Locate the cell with the specified text and output its [X, Y] center coordinate. 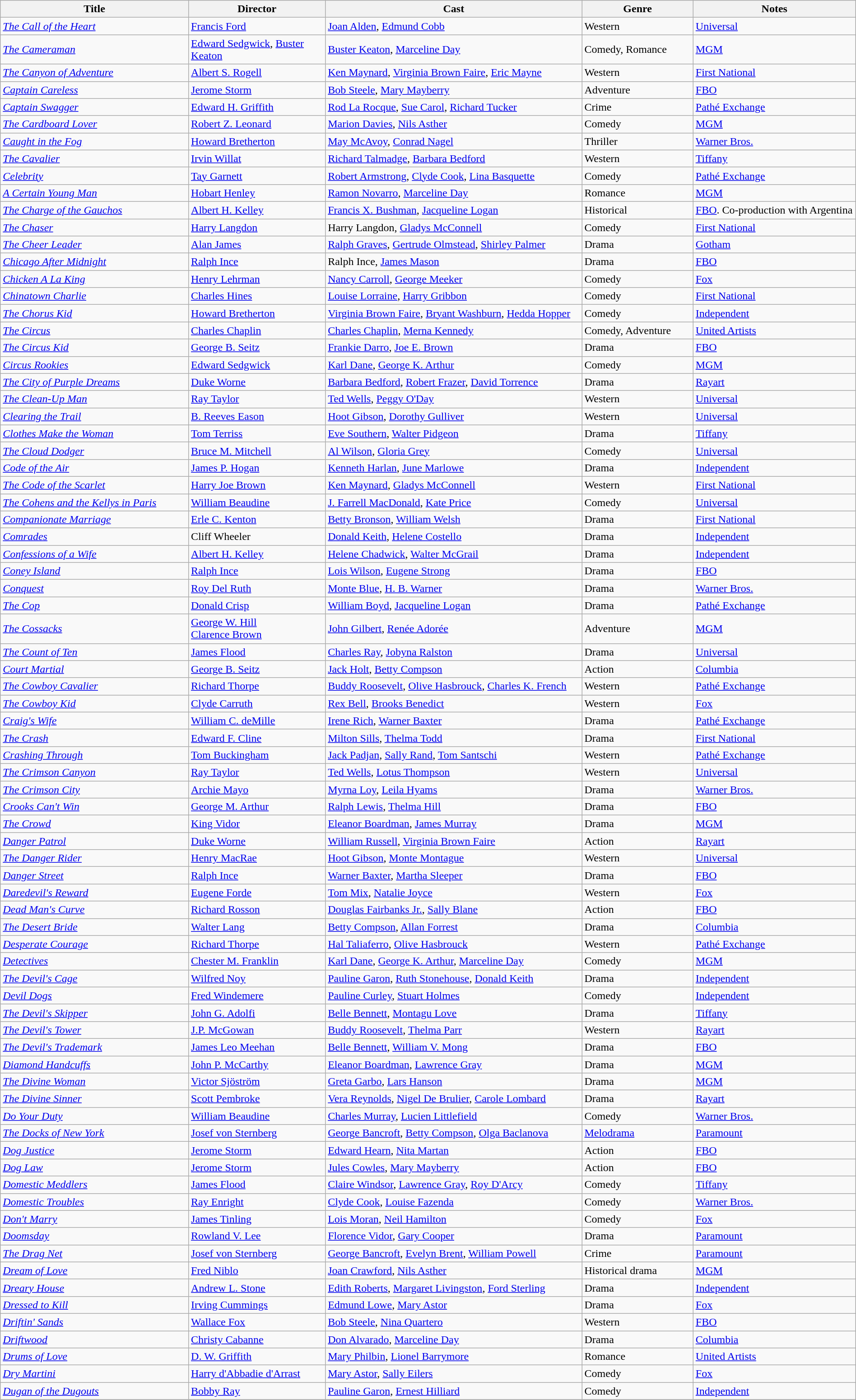
Tom Terriss [257, 433]
Dog Justice [95, 1150]
Clearing the Trail [95, 416]
Irene Rich, Warner Baxter [454, 721]
Frankie Darro, Joe E. Brown [454, 348]
Hobart Henley [257, 193]
May McAvoy, Conrad Nagel [454, 141]
Rex Bell, Brooks Benedict [454, 703]
Edward Sedgwick [257, 365]
The Canyon of Adventure [95, 73]
The Drag Net [95, 1253]
Buster Keaton, Marceline Day [454, 50]
Captain Swagger [95, 107]
Helene Chadwick, Walter McGrail [454, 554]
Lois Wilson, Eugene Strong [454, 571]
Karl Dane, George K. Arthur, Marceline Day [454, 961]
Bob Steele, Nina Quartero [454, 1322]
Rowland V. Lee [257, 1236]
Belle Bennett, Montagu Love [454, 1013]
Ralph Graves, Gertrude Olmstead, Shirley Palmer [454, 245]
Chinatown Charlie [95, 296]
Do Your Duty [95, 1116]
Hoot Gibson, Monte Montague [454, 858]
Domestic Meddlers [95, 1185]
Roy Del Ruth [257, 588]
Historical [637, 210]
The City of Purple Dreams [95, 382]
Conquest [95, 588]
Douglas Fairbanks Jr., Sally Blane [454, 910]
Christy Cabanne [257, 1340]
James Leo Meehan [257, 1047]
Joan Alden, Edmund Cobb [454, 26]
The Crowd [95, 824]
Tom Buckingham [257, 755]
Jules Cowles, Mary Mayberry [454, 1167]
King Vidor [257, 824]
Archie Mayo [257, 790]
Chicken A La King [95, 279]
Harry Joe Brown [257, 485]
Francis X. Bushman, Jacqueline Logan [454, 210]
Danger Street [95, 875]
Dressed to Kill [95, 1305]
Devil Dogs [95, 995]
Comedy, Adventure [637, 330]
The Cossacks [95, 628]
Albert S. Rogell [257, 73]
Danger Patrol [95, 841]
Detectives [95, 961]
The Crimson Canyon [95, 772]
The Cowboy Cavalier [95, 686]
Karl Dane, George K. Arthur [454, 365]
Genre [637, 9]
Robert Z. Leonard [257, 124]
Ken Maynard, Virginia Brown Faire, Eric Mayne [454, 73]
Claire Windsor, Lawrence Gray, Roy D'Arcy [454, 1185]
Clyde Carruth [257, 703]
Robert Armstrong, Clyde Cook, Lina Basquette [454, 176]
Betty Bronson, William Welsh [454, 520]
Ray Enright [257, 1202]
Gotham [774, 245]
Captain Careless [95, 90]
Edmund Lowe, Mary Astor [454, 1305]
Charles Chaplin, Merna Kennedy [454, 330]
Walter Lang [257, 927]
Mary Philbin, Lionel Barrymore [454, 1357]
The Devil's Tower [95, 1030]
Dreary House [95, 1288]
The Circus [95, 330]
Milton Sills, Thelma Todd [454, 738]
Confessions of a Wife [95, 554]
Circus Rookies [95, 365]
FBO. Co-production with Argentina [774, 210]
Buddy Roosevelt, Olive Hasbrouck, Charles K. French [454, 686]
Cast [454, 9]
Domestic Troubles [95, 1202]
Dead Man's Curve [95, 910]
Code of the Air [95, 468]
J.P. McGowan [257, 1030]
Francis Ford [257, 26]
Ralph Ince, James Mason [454, 262]
Daredevil's Reward [95, 893]
Craig's Wife [95, 721]
Comrades [95, 537]
The Divine Sinner [95, 1099]
Hoot Gibson, Dorothy Gulliver [454, 416]
Charles Ray, Jobyna Ralston [454, 652]
Director [257, 9]
Edward H. Griffith [257, 107]
Florence Vidor, Gary Cooper [454, 1236]
Mary Astor, Sally Eilers [454, 1374]
William Russell, Virginia Brown Faire [454, 841]
George Bancroft, Evelyn Brent, William Powell [454, 1253]
Andrew L. Stone [257, 1288]
The Crash [95, 738]
William Boyd, Jacqueline Logan [454, 605]
Henry Lehrman [257, 279]
Title [95, 9]
Victor Sjöström [257, 1082]
Dry Martini [95, 1374]
Dugan of the Dugouts [95, 1391]
Irving Cummings [257, 1305]
Harry Langdon [257, 227]
Al Wilson, Gloria Grey [454, 451]
The Crimson City [95, 790]
Eleanor Boardman, Lawrence Gray [454, 1064]
James P. Hogan [257, 468]
Ted Wells, Lotus Thompson [454, 772]
Fred Niblo [257, 1270]
Harry Langdon, Gladys McConnell [454, 227]
Driftwood [95, 1340]
James Tinling [257, 1219]
The Cloud Dodger [95, 451]
Irvin Willat [257, 158]
Bobby Ray [257, 1391]
Dream of Love [95, 1270]
Thriller [637, 141]
The Cheer Leader [95, 245]
Lois Moran, Neil Hamilton [454, 1219]
Desperate Courage [95, 944]
William C. deMille [257, 721]
George M. Arthur [257, 807]
The Danger Rider [95, 858]
Cliff Wheeler [257, 537]
Wilfred Noy [257, 978]
The Cop [95, 605]
The Call of the Heart [95, 26]
Notes [774, 9]
Vera Reynolds, Nigel De Brulier, Carole Lombard [454, 1099]
Kenneth Harlan, June Marlowe [454, 468]
The Devil's Skipper [95, 1013]
Ken Maynard, Gladys McConnell [454, 485]
Charles Hines [257, 296]
Edith Roberts, Margaret Livingston, Ford Sterling [454, 1288]
Edward F. Cline [257, 738]
The Code of the Scarlet [95, 485]
Monte Blue, H. B. Warner [454, 588]
Tay Garnett [257, 176]
Donald Keith, Helene Costello [454, 537]
Clothes Make the Woman [95, 433]
Hal Taliaferro, Olive Hasbrouck [454, 944]
Virginia Brown Faire, Bryant Washburn, Hedda Hopper [454, 313]
Don't Marry [95, 1219]
The Chorus Kid [95, 313]
Don Alvarado, Marceline Day [454, 1340]
Driftin' Sands [95, 1322]
Edward Hearn, Nita Martan [454, 1150]
The Divine Woman [95, 1082]
Jack Holt, Betty Compson [454, 669]
Scott Pembroke [257, 1099]
Fred Windemere [257, 995]
Eugene Forde [257, 893]
The Desert Bride [95, 927]
Eleanor Boardman, James Murray [454, 824]
John Gilbert, Renée Adorée [454, 628]
The Cavalier [95, 158]
Bruce M. Mitchell [257, 451]
Alan James [257, 245]
Clyde Cook, Louise Fazenda [454, 1202]
The Clean-Up Man [95, 399]
Crooks Can't Win [95, 807]
D. W. Griffith [257, 1357]
Henry MacRae [257, 858]
Diamond Handcuffs [95, 1064]
Dog Law [95, 1167]
Court Martial [95, 669]
The Docks of New York [95, 1133]
Nancy Carroll, George Meeker [454, 279]
Pauline Curley, Stuart Holmes [454, 995]
Betty Compson, Allan Forrest [454, 927]
Barbara Bedford, Robert Frazer, David Torrence [454, 382]
The Circus Kid [95, 348]
Tom Mix, Natalie Joyce [454, 893]
George Bancroft, Betty Compson, Olga Baclanova [454, 1133]
Chicago After Midnight [95, 262]
John G. Adolfi [257, 1013]
The Devil's Trademark [95, 1047]
Marion Davies, Nils Asther [454, 124]
Wallace Fox [257, 1322]
Celebrity [95, 176]
Richard Talmadge, Barbara Bedford [454, 158]
Richard Rosson [257, 910]
Ralph Lewis, Thelma Hill [454, 807]
Crashing Through [95, 755]
The Chaser [95, 227]
Chester M. Franklin [257, 961]
Belle Bennett, William V. Mong [454, 1047]
Pauline Garon, Ernest Hilliard [454, 1391]
Ted Wells, Peggy O'Day [454, 399]
Erle C. Kenton [257, 520]
Caught in the Fog [95, 141]
Bob Steele, Mary Mayberry [454, 90]
Ramon Novarro, Marceline Day [454, 193]
Doomsday [95, 1236]
John P. McCarthy [257, 1064]
The Cardboard Lover [95, 124]
Donald Crisp [257, 605]
Comedy, Romance [637, 50]
The Count of Ten [95, 652]
The Cowboy Kid [95, 703]
A Certain Young Man [95, 193]
Rod La Rocque, Sue Carol, Richard Tucker [454, 107]
Companionate Marriage [95, 520]
Buddy Roosevelt, Thelma Parr [454, 1030]
J. Farrell MacDonald, Kate Price [454, 502]
Louise Lorraine, Harry Gribbon [454, 296]
Coney Island [95, 571]
Charles Chaplin [257, 330]
Eve Southern, Walter Pidgeon [454, 433]
George W. HillClarence Brown [257, 628]
Edward Sedgwick, Buster Keaton [257, 50]
Charles Murray, Lucien Littlefield [454, 1116]
Joan Crawford, Nils Asther [454, 1270]
B. Reeves Eason [257, 416]
The Cohens and the Kellys in Paris [95, 502]
Melodrama [637, 1133]
The Charge of the Gauchos [95, 210]
Pauline Garon, Ruth Stonehouse, Donald Keith [454, 978]
Historical drama [637, 1270]
The Cameraman [95, 50]
Harry d'Abbadie d'Arrast [257, 1374]
Drums of Love [95, 1357]
Myrna Loy, Leila Hyams [454, 790]
Jack Padjan, Sally Rand, Tom Santschi [454, 755]
Greta Garbo, Lars Hanson [454, 1082]
The Devil's Cage [95, 978]
Warner Baxter, Martha Sleeper [454, 875]
